Capture the cell that displays the provided text and extract its (x, y) central coordinate. 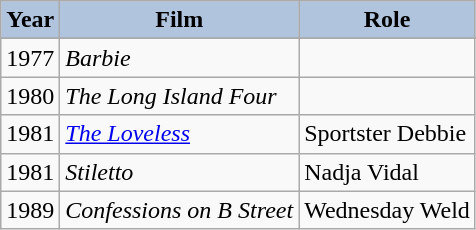
Wednesday Weld (388, 210)
Year (30, 20)
Stiletto (180, 172)
Confessions on B Street (180, 210)
The Long Island Four (180, 96)
1977 (30, 58)
Barbie (180, 58)
Nadja Vidal (388, 172)
Role (388, 20)
Film (180, 20)
1989 (30, 210)
1980 (30, 96)
Sportster Debbie (388, 134)
The Loveless (180, 134)
